Capture the cell that displays the provided text and extract its (X, Y) central coordinate. 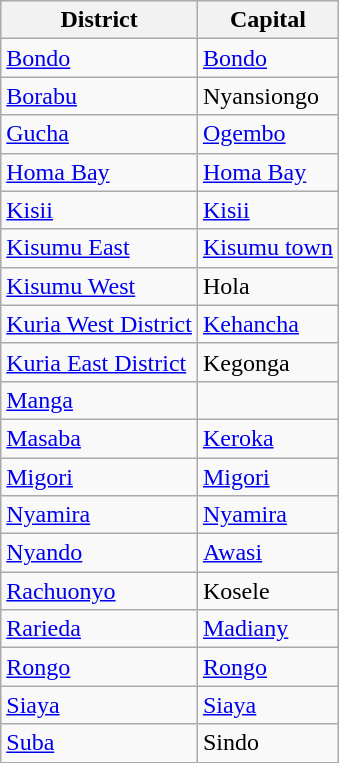
District (100, 20)
Masaba (100, 438)
Keroka (268, 438)
Gucha (100, 134)
Suba (100, 743)
Kegonga (268, 362)
Rarieda (100, 629)
Awasi (268, 553)
Kisumu West (100, 286)
Madiany (268, 629)
Kisumu East (100, 248)
Kehancha (268, 324)
Borabu (100, 96)
Manga (100, 400)
Nyando (100, 553)
Sindo (268, 743)
Kuria West District (100, 324)
Ogembo (268, 134)
Kisumu town (268, 248)
Nyansiongo (268, 96)
Kosele (268, 591)
Hola (268, 286)
Kuria East District (100, 362)
Capital (268, 20)
Rachuonyo (100, 591)
